From the cell containing the given text, extract its center point as [x, y] coordinate. 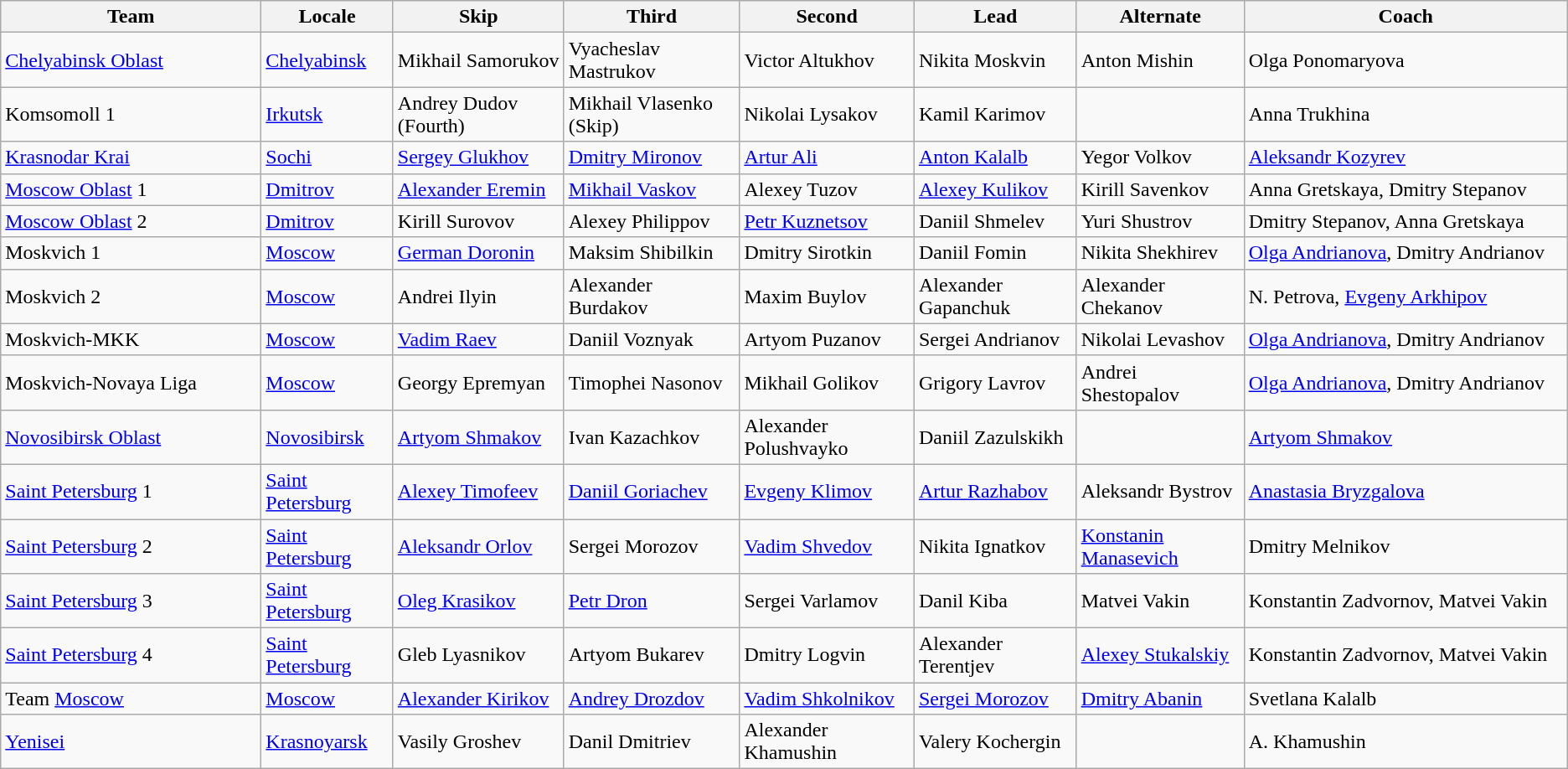
Danil Dmitriev [652, 742]
Novosibirsk Oblast [131, 437]
Moskvich 1 [131, 253]
Alexander Terentjev [995, 655]
Lead [995, 17]
Olga Ponomaryova [1406, 60]
Petr Dron [652, 601]
Vasily Groshev [478, 742]
Artyom Puzanov [827, 339]
Alexander Kirikov [478, 699]
Dmitry Mironov [652, 157]
Alexander Gapanchuk [995, 297]
Artur Razhabov [995, 491]
Daniil Voznyak [652, 339]
Alternate [1160, 17]
Moskvich 2 [131, 297]
Alexey Timofeev [478, 491]
Alexander Chekanov [1160, 297]
German Doronin [478, 253]
Timophei Nasonov [652, 382]
Alexander Polushvayko [827, 437]
Yegor Volkov [1160, 157]
Gleb Lyasnikov [478, 655]
Coach [1406, 17]
Kirill Surovov [478, 221]
Matvei Vakin [1160, 601]
Grigory Lavrov [995, 382]
Aleksandr Bystrov [1160, 491]
Yenisei [131, 742]
A. Khamushin [1406, 742]
Chelyabinsk [327, 60]
Second [827, 17]
N. Petrova, Evgeny Arkhipov [1406, 297]
Andrey Drozdov [652, 699]
Moskvich-MKK [131, 339]
Aleksandr Kozyrev [1406, 157]
Artyom Bukarev [652, 655]
Nikolai Levashov [1160, 339]
Irkutsk [327, 114]
Kirill Savenkov [1160, 189]
Saint Petersburg 1 [131, 491]
Vadim Shkolnikov [827, 699]
Krasnodar Krai [131, 157]
Daniil Goriachev [652, 491]
Andrei Shestopalov [1160, 382]
Alexey Kulikov [995, 189]
Saint Petersburg 3 [131, 601]
Mikhail Samorukov [478, 60]
Mikhail Vaskov [652, 189]
Skip [478, 17]
Konstanin Manasevich [1160, 546]
Vyacheslav Mastrukov [652, 60]
Nikita Moskvin [995, 60]
Anna Gretskaya, Dmitry Stepanov [1406, 189]
Komsomoll 1 [131, 114]
Dmitry Sirotkin [827, 253]
Yuri Shustrov [1160, 221]
Mikhail Golikov [827, 382]
Alexey Tuzov [827, 189]
Dmitry Stepanov, Anna Gretskaya [1406, 221]
Nikolai Lysakov [827, 114]
Locale [327, 17]
Svetlana Kalalb [1406, 699]
Dmitry Logvin [827, 655]
Novosibirsk [327, 437]
Oleg Krasikov [478, 601]
Anton Mishin [1160, 60]
Daniil Zazulskikh [995, 437]
Ivan Kazachkov [652, 437]
Alexander Eremin [478, 189]
Danil Kiba [995, 601]
Sochi [327, 157]
Anton Kalalb [995, 157]
Team [131, 17]
Sergey Glukhov [478, 157]
Anna Trukhina [1406, 114]
Petr Kuznetsov [827, 221]
Krasnoyarsk [327, 742]
Alexey Philippov [652, 221]
Maksim Shibilkin [652, 253]
Vadim Shvedov [827, 546]
Dmitry Abanin [1160, 699]
Mikhail Vlasenko (Skip) [652, 114]
Anastasia Bryzgalova [1406, 491]
Saint Petersburg 4 [131, 655]
Victor Altukhov [827, 60]
Valery Kochergin [995, 742]
Daniil Fomin [995, 253]
Aleksandr Orlov [478, 546]
Third [652, 17]
Andrey Dudov (Fourth) [478, 114]
Georgy Epremyan [478, 382]
Team Moscow [131, 699]
Maxim Buylov [827, 297]
Alexey Stukalskiy [1160, 655]
Andrei Ilyin [478, 297]
Chelyabinsk Oblast [131, 60]
Vadim Raev [478, 339]
Nikita Ignatkov [995, 546]
Evgeny Klimov [827, 491]
Nikita Shekhirev [1160, 253]
Kamil Karimov [995, 114]
Moskvich-Novaya Liga [131, 382]
Artur Ali [827, 157]
Saint Petersburg 2 [131, 546]
Alexander Burdakov [652, 297]
Moscow Oblast 2 [131, 221]
Alexander Khamushin [827, 742]
Daniil Shmelev [995, 221]
Moscow Oblast 1 [131, 189]
Sergei Varlamov [827, 601]
Sergei Andrianov [995, 339]
Dmitry Melnikov [1406, 546]
